Identify which cell holds the provided text, then report its [X, Y] central coordinate. 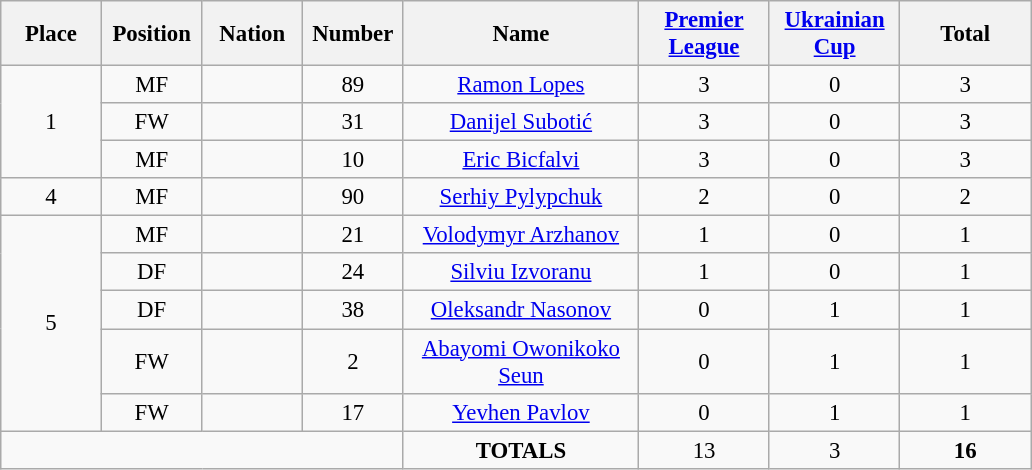
Eric Bicfalvi [521, 160]
Name [521, 34]
16 [966, 450]
24 [354, 273]
Ramon Lopes [521, 85]
Premier League [704, 34]
38 [354, 310]
Nation [252, 34]
Abayomi Owonikoko Seun [521, 362]
90 [354, 197]
17 [354, 412]
Volodymyr Arzhanov [521, 235]
Place [52, 34]
TOTALS [521, 450]
Number [354, 34]
5 [52, 324]
Total [966, 34]
31 [354, 122]
89 [354, 85]
Position [152, 34]
21 [354, 235]
Oleksandr Nasonov [521, 310]
10 [354, 160]
Danijel Subotić [521, 122]
Silviu Izvoranu [521, 273]
Serhiy Pylypchuk [521, 197]
Ukrainian Cup [834, 34]
4 [52, 197]
Yevhen Pavlov [521, 412]
13 [704, 450]
